Provide the [X, Y] coordinate of the cell's center where the given text is located.  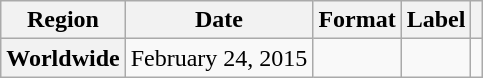
Region [63, 20]
Worldwide [63, 58]
Label [436, 20]
Format [357, 20]
Date [219, 20]
February 24, 2015 [219, 58]
